Extract the (x, y) coordinate from the center of the cell holding the provided text.  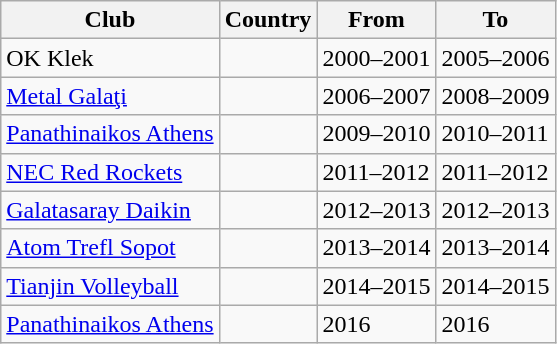
Club (110, 20)
2010–2011 (496, 134)
2009–2010 (376, 134)
Atom Trefl Sopot (110, 248)
To (496, 20)
OK Klek (110, 58)
NEC Red Rockets (110, 172)
Tianjin Volleyball (110, 286)
Country (268, 20)
2006–2007 (376, 96)
From (376, 20)
2008–2009 (496, 96)
2005–2006 (496, 58)
2000–2001 (376, 58)
Galatasaray Daikin (110, 210)
Metal Galaţi (110, 96)
